Provide the [x, y] coordinate of the cell's center where the given text is located.  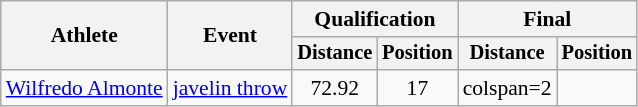
Final [548, 19]
Athlete [84, 36]
Event [230, 36]
javelin throw [230, 88]
Wilfredo Almonte [84, 88]
Qualification [374, 19]
17 [417, 88]
72.92 [334, 88]
colspan=2 [508, 88]
